Find where the given text appears and provide that cell's center as (x, y) coordinate. 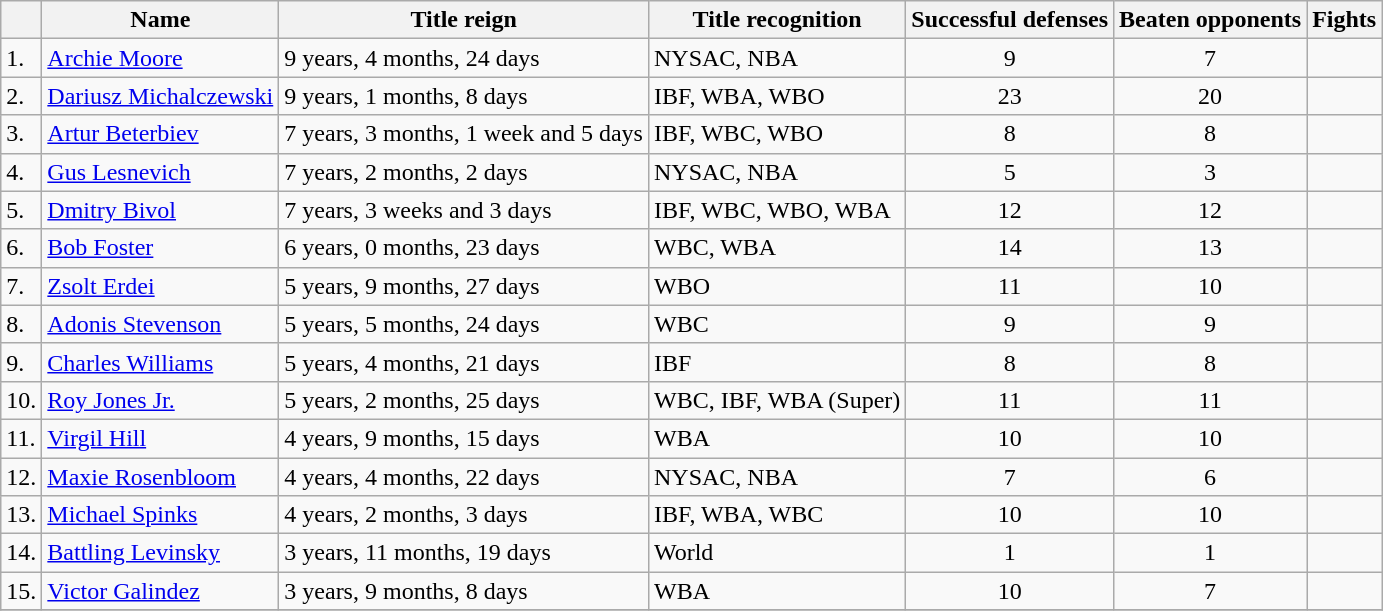
7 years, 3 weeks and 3 days (464, 210)
Victor Galindez (160, 591)
4 years, 4 months, 22 days (464, 477)
5 years, 9 months, 27 days (464, 286)
3 years, 11 months, 19 days (464, 553)
2. (22, 96)
3 (1210, 172)
23 (1010, 96)
14 (1010, 248)
Maxie Rosenbloom (160, 477)
7. (22, 286)
Battling Levinsky (160, 553)
9. (22, 362)
10. (22, 400)
4. (22, 172)
Adonis Stevenson (160, 324)
WBO (776, 286)
IBF, WBA, WBO (776, 96)
4 years, 9 months, 15 days (464, 438)
Fights (1344, 20)
IBF, WBA, WBC (776, 515)
5 years, 2 months, 25 days (464, 400)
Charles Williams (160, 362)
13 (1210, 248)
7 years, 3 months, 1 week and 5 days (464, 134)
5 years, 5 months, 24 days (464, 324)
Archie Moore (160, 58)
5 years, 4 months, 21 days (464, 362)
8. (22, 324)
14. (22, 553)
Roy Jones Jr. (160, 400)
IBF, WBC, WBO, WBA (776, 210)
Beaten opponents (1210, 20)
20 (1210, 96)
3 years, 9 months, 8 days (464, 591)
9 years, 4 months, 24 days (464, 58)
Bob Foster (160, 248)
11. (22, 438)
1. (22, 58)
IBF, WBC, WBO (776, 134)
Successful defenses (1010, 20)
4 years, 2 months, 3 days (464, 515)
6 (1210, 477)
Name (160, 20)
5 (1010, 172)
Title reign (464, 20)
Gus Lesnevich (160, 172)
Virgil Hill (160, 438)
World (776, 553)
Title recognition (776, 20)
WBC (776, 324)
Michael Spinks (160, 515)
Dariusz Michalczewski (160, 96)
13. (22, 515)
6. (22, 248)
5. (22, 210)
Artur Beterbiev (160, 134)
Dmitry Bivol (160, 210)
Zsolt Erdei (160, 286)
15. (22, 591)
WBC, IBF, WBA (Super) (776, 400)
WBC, WBA (776, 248)
3. (22, 134)
9 years, 1 months, 8 days (464, 96)
IBF (776, 362)
12. (22, 477)
7 years, 2 months, 2 days (464, 172)
6 years, 0 months, 23 days (464, 248)
